Search for the cell housing the specified text and yield its [x, y] center coordinate. 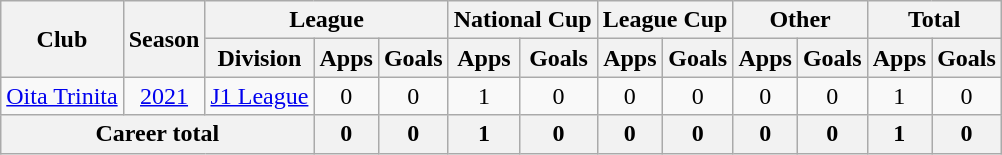
Career total [158, 134]
National Cup [522, 20]
League [326, 20]
Division [260, 58]
Season [164, 39]
Total [934, 20]
Oita Trinita [62, 96]
League Cup [665, 20]
J1 League [260, 96]
Other [800, 20]
Club [62, 39]
2021 [164, 96]
